Locate the cell with the specified text and output its (X, Y) center coordinate. 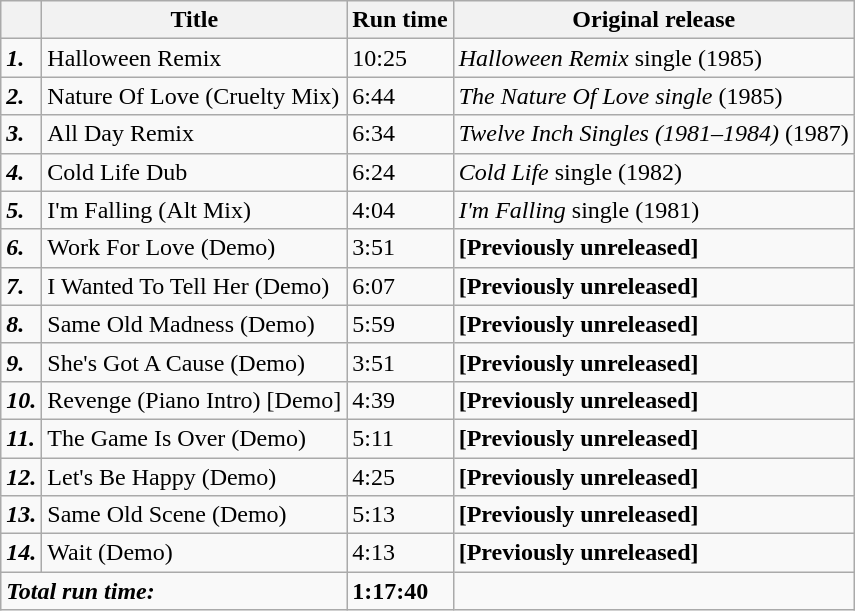
2. (22, 96)
Total run time: (174, 591)
6. (22, 248)
Halloween Remix single (1985) (654, 58)
5:11 (400, 438)
6:07 (400, 286)
Cold Life single (1982) (654, 172)
13. (22, 515)
Same Old Scene (Demo) (194, 515)
7. (22, 286)
Twelve Inch Singles (1981–1984) (1987) (654, 134)
Same Old Madness (Demo) (194, 324)
3. (22, 134)
Work For Love (Demo) (194, 248)
Run time (400, 20)
6:24 (400, 172)
11. (22, 438)
6:44 (400, 96)
10. (22, 400)
Wait (Demo) (194, 553)
4:13 (400, 553)
5. (22, 210)
5:13 (400, 515)
12. (22, 477)
5:59 (400, 324)
All Day Remix (194, 134)
9. (22, 362)
14. (22, 553)
She's Got A Cause (Demo) (194, 362)
Let's Be Happy (Demo) (194, 477)
10:25 (400, 58)
Revenge (Piano Intro) [Demo] (194, 400)
Nature Of Love (Cruelty Mix) (194, 96)
Title (194, 20)
4:04 (400, 210)
I Wanted To Tell Her (Demo) (194, 286)
Original release (654, 20)
4:39 (400, 400)
1:17:40 (400, 591)
4:25 (400, 477)
Halloween Remix (194, 58)
Cold Life Dub (194, 172)
I'm Falling (Alt Mix) (194, 210)
The Nature Of Love single (1985) (654, 96)
8. (22, 324)
6:34 (400, 134)
I'm Falling single (1981) (654, 210)
1. (22, 58)
4. (22, 172)
The Game Is Over (Demo) (194, 438)
